Search for the cell housing the specified text and yield its [x, y] center coordinate. 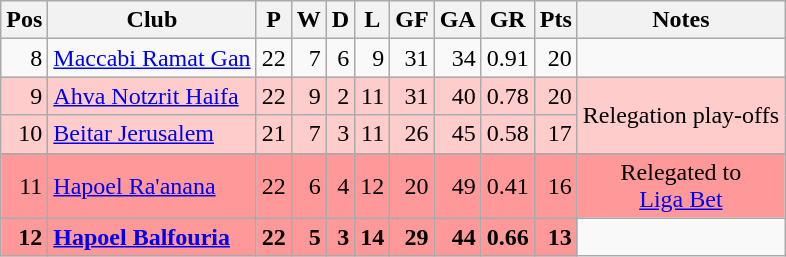
Hapoel Balfouria [152, 237]
P [274, 20]
44 [458, 237]
45 [458, 134]
Ahva Notzrit Haifa [152, 96]
4 [340, 186]
13 [556, 237]
8 [24, 58]
5 [308, 237]
40 [458, 96]
49 [458, 186]
21 [274, 134]
Maccabi Ramat Gan [152, 58]
Notes [680, 20]
14 [372, 237]
0.58 [508, 134]
0.91 [508, 58]
L [372, 20]
GA [458, 20]
0.66 [508, 237]
26 [412, 134]
0.78 [508, 96]
16 [556, 186]
10 [24, 134]
29 [412, 237]
2 [340, 96]
Relegated toLiga Bet [680, 186]
GR [508, 20]
0.41 [508, 186]
D [340, 20]
Club [152, 20]
W [308, 20]
Pos [24, 20]
Beitar Jerusalem [152, 134]
Hapoel Ra'anana [152, 186]
Relegation play-offs [680, 115]
34 [458, 58]
17 [556, 134]
GF [412, 20]
Pts [556, 20]
